Extract the [X, Y] coordinate from the center of the cell holding the provided text.  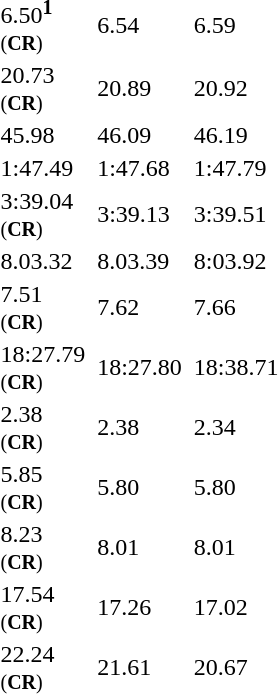
2.38 [140, 428]
18:27.80 [140, 368]
7.62 [140, 308]
46.09 [140, 135]
1:47.68 [140, 168]
17.26 [140, 608]
20.89 [140, 88]
8.03.39 [140, 261]
3:39.13 [140, 214]
8.01 [140, 548]
5.80 [140, 488]
